Pinpoint the cell where the given text exists, returning its [x, y] midpoint coordinate. 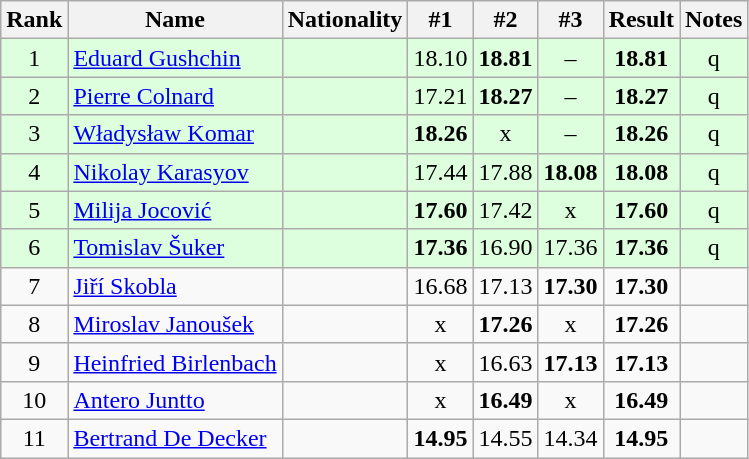
Pierre Colnard [175, 96]
14.34 [570, 438]
Władysław Komar [175, 134]
17.42 [506, 210]
Result [641, 20]
Nikolay Karasyov [175, 172]
Eduard Gushchin [175, 58]
Miroslav Janoušek [175, 324]
Nationality [345, 20]
#1 [440, 20]
10 [34, 400]
17.88 [506, 172]
14.55 [506, 438]
7 [34, 286]
Jiří Skobla [175, 286]
17.44 [440, 172]
#2 [506, 20]
#3 [570, 20]
16.63 [506, 362]
Name [175, 20]
4 [34, 172]
Milija Jocović [175, 210]
16.90 [506, 248]
5 [34, 210]
Tomislav Šuker [175, 248]
Bertrand De Decker [175, 438]
6 [34, 248]
3 [34, 134]
Notes [714, 20]
2 [34, 96]
8 [34, 324]
18.10 [440, 58]
1 [34, 58]
17.21 [440, 96]
Heinfried Birlenbach [175, 362]
Antero Juntto [175, 400]
16.68 [440, 286]
Rank [34, 20]
11 [34, 438]
9 [34, 362]
